Provide the [X, Y] coordinate of the cell's center where the given text is located.  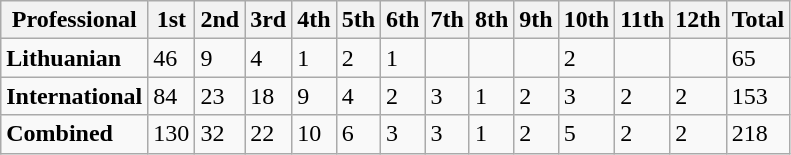
Total [758, 20]
9th [536, 20]
10th [586, 20]
2nd [220, 20]
International [74, 96]
Lithuanian [74, 58]
218 [758, 134]
22 [268, 134]
18 [268, 96]
130 [172, 134]
5th [358, 20]
46 [172, 58]
10 [314, 134]
32 [220, 134]
23 [220, 96]
7th [447, 20]
12th [698, 20]
5 [586, 134]
6 [358, 134]
Professional [74, 20]
1st [172, 20]
Combined [74, 134]
65 [758, 58]
84 [172, 96]
8th [491, 20]
6th [403, 20]
153 [758, 96]
3rd [268, 20]
4th [314, 20]
11th [642, 20]
